From the cell containing the given text, extract its center point as [X, Y] coordinate. 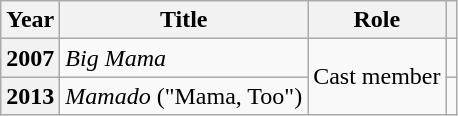
Title [184, 20]
Year [30, 20]
Big Mama [184, 58]
Role [377, 20]
Mamado ("Mama, Too") [184, 96]
2013 [30, 96]
Cast member [377, 77]
2007 [30, 58]
